Capture the cell that displays the provided text and extract its (x, y) central coordinate. 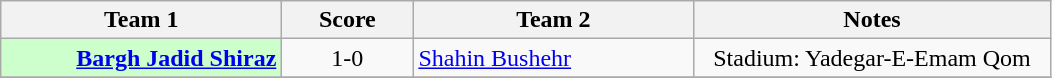
1-0 (348, 58)
Stadium: Yadegar-E-Emam Qom (872, 58)
Bargh Jadid Shiraz (142, 58)
Notes (872, 20)
Score (348, 20)
Team 2 (554, 20)
Team 1 (142, 20)
Shahin Bushehr (554, 58)
